Find where the given text appears and provide that cell's center as [x, y] coordinate. 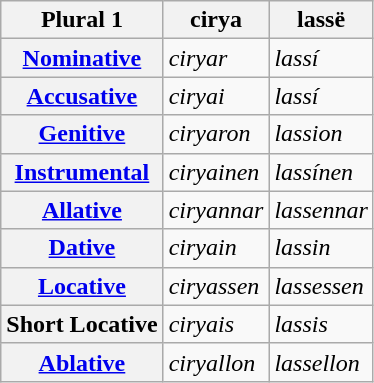
lassínen [321, 172]
Locative [82, 286]
ciryallon [216, 362]
Allative [82, 210]
Ablative [82, 362]
ciryainen [216, 172]
Genitive [82, 134]
ciryaron [216, 134]
ciryain [216, 248]
lassessen [321, 286]
lassion [321, 134]
Instrumental [82, 172]
lassë [321, 20]
lassennar [321, 210]
lassellon [321, 362]
ciryassen [216, 286]
ciryai [216, 96]
Plural 1 [82, 20]
lassis [321, 324]
lassin [321, 248]
Dative [82, 248]
Nominative [82, 58]
ciryar [216, 58]
Accusative [82, 96]
ciryais [216, 324]
ciryannar [216, 210]
Short Locative [82, 324]
cirya [216, 20]
